Find where the given text appears and provide that cell's center as (x, y) coordinate. 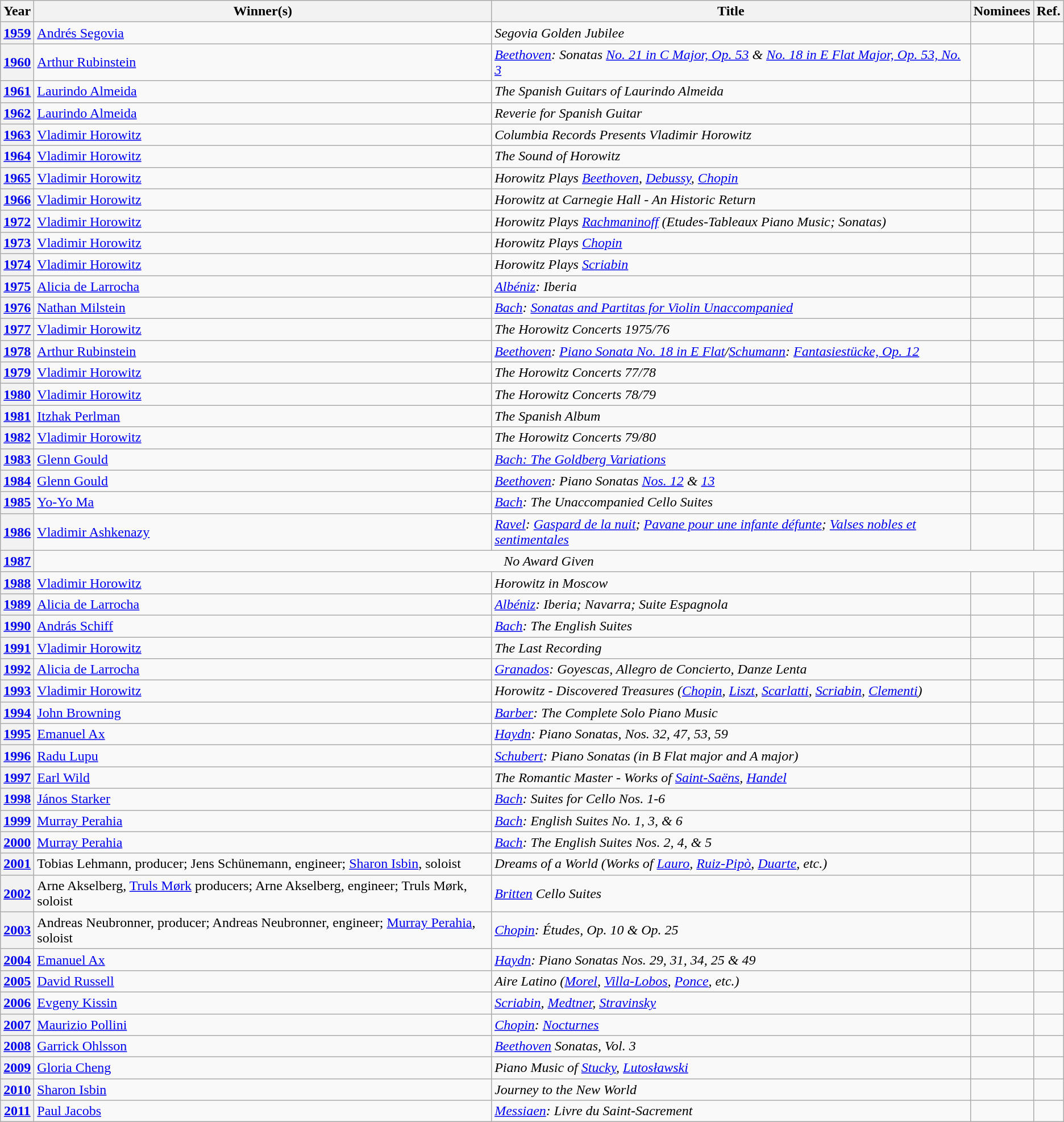
2011 (17, 1111)
Horowitz Plays Rachmaninoff (Etudes-Tableaux Piano Music; Sonatas) (731, 221)
Chopin: Études, Op. 10 & Op. 25 (731, 930)
1990 (17, 626)
1986 (17, 532)
The Spanish Guitars of Laurindo Almeida (731, 92)
Title (731, 11)
1982 (17, 438)
The Last Recording (731, 647)
Itzhak Perlman (263, 416)
2008 (17, 1046)
2001 (17, 864)
1997 (17, 778)
1989 (17, 604)
1994 (17, 713)
2006 (17, 1003)
1987 (17, 561)
2000 (17, 842)
No Award Given (549, 561)
Bach: The Goldberg Variations (731, 459)
1978 (17, 351)
1959 (17, 33)
1999 (17, 821)
2004 (17, 959)
Bach: The Unaccompanied Cello Suites (731, 502)
1964 (17, 156)
Tobias Lehmann, producer; Jens Schünemann, engineer; Sharon Isbin, soloist (263, 864)
Albéniz: Iberia (731, 286)
Reverie for Spanish Guitar (731, 113)
1960 (17, 63)
Radu Lupu (263, 756)
Haydn: Piano Sonatas Nos. 29, 31, 34, 25 & 49 (731, 959)
András Schiff (263, 626)
The Horowitz Concerts 77/78 (731, 373)
Messiaen: Livre du Saint-Sacrement (731, 1111)
Chopin: Nocturnes (731, 1025)
Britten Cello Suites (731, 894)
Columbia Records Presents Vladimir Horowitz (731, 135)
1992 (17, 670)
Nominees (1001, 11)
The Sound of Horowitz (731, 156)
1993 (17, 691)
Winner(s) (263, 11)
Earl Wild (263, 778)
Granados: Goyescas, Allegro de Concierto, Danze Lenta (731, 670)
Paul Jacobs (263, 1111)
The Romantic Master - Works of Saint-Saëns, Handel (731, 778)
Horowitz Plays Chopin (731, 243)
Bach: Sonatas and Partitas for Violin Unaccompanied (731, 308)
2005 (17, 981)
Schubert: Piano Sonatas (in B Flat major and A major) (731, 756)
1991 (17, 647)
János Starker (263, 799)
Segovia Golden Jubilee (731, 33)
Yo-Yo Ma (263, 502)
2007 (17, 1025)
Horowitz - Discovered Treasures (Chopin, Liszt, Scarlatti, Scriabin, Clementi) (731, 691)
The Horowitz Concerts 78/79 (731, 394)
Haydn: Piano Sonatas, Nos. 32, 47, 53, 59 (731, 734)
1996 (17, 756)
Evgeny Kissin (263, 1003)
The Horowitz Concerts 1975/76 (731, 330)
2010 (17, 1090)
Bach: English Suites No. 1, 3, & 6 (731, 821)
1998 (17, 799)
2009 (17, 1068)
1995 (17, 734)
Journey to the New World (731, 1090)
Beethoven: Sonatas No. 21 in C Major, Op. 53 & No. 18 in E Flat Major, Op. 53, No. 3 (731, 63)
Ravel: Gaspard de la nuit; Pavane pour une infante défunte; Valses nobles et sentimentales (731, 532)
Bach: The English Suites (731, 626)
1965 (17, 178)
1974 (17, 264)
Gloria Cheng (263, 1068)
1981 (17, 416)
Garrick Ohlsson (263, 1046)
Horowitz at Carnegie Hall - An Historic Return (731, 200)
2003 (17, 930)
Arne Akselberg, Truls Mørk producers; Arne Akselberg, engineer; Truls Mørk, soloist (263, 894)
Maurizio Pollini (263, 1025)
1976 (17, 308)
Vladimir Ashkenazy (263, 532)
Albéniz: Iberia; Navarra; Suite Espagnola (731, 604)
1979 (17, 373)
1984 (17, 481)
Piano Music of Stucky, Lutosławski (731, 1068)
1973 (17, 243)
Beethoven Sonatas, Vol. 3 (731, 1046)
Ref. (1048, 11)
1985 (17, 502)
Year (17, 11)
Bach: Suites for Cello Nos. 1-6 (731, 799)
1966 (17, 200)
1972 (17, 221)
1963 (17, 135)
The Horowitz Concerts 79/80 (731, 438)
1983 (17, 459)
John Browning (263, 713)
1961 (17, 92)
1962 (17, 113)
Scriabin, Medtner, Stravinsky (731, 1003)
Beethoven: Piano Sonatas Nos. 12 & 13 (731, 481)
1988 (17, 583)
Andreas Neubronner, producer; Andreas Neubronner, engineer; Murray Perahia, soloist (263, 930)
Horowitz Plays Beethoven, Debussy, Chopin (731, 178)
Horowitz in Moscow (731, 583)
Bach: The English Suites Nos. 2, 4, & 5 (731, 842)
David Russell (263, 981)
1975 (17, 286)
Dreams of a World (Works of Lauro, Ruiz-Pipò, Duarte, etc.) (731, 864)
1977 (17, 330)
1980 (17, 394)
The Spanish Album (731, 416)
2002 (17, 894)
Aire Latino (Morel, Villa-Lobos, Ponce, etc.) (731, 981)
Horowitz Plays Scriabin (731, 264)
Sharon Isbin (263, 1090)
Barber: The Complete Solo Piano Music (731, 713)
Beethoven: Piano Sonata No. 18 in E Flat/Schumann: Fantasiestücke, Op. 12 (731, 351)
Nathan Milstein (263, 308)
Andrés Segovia (263, 33)
